Output the [x, y] coordinate of the center of the cell containing the given text.  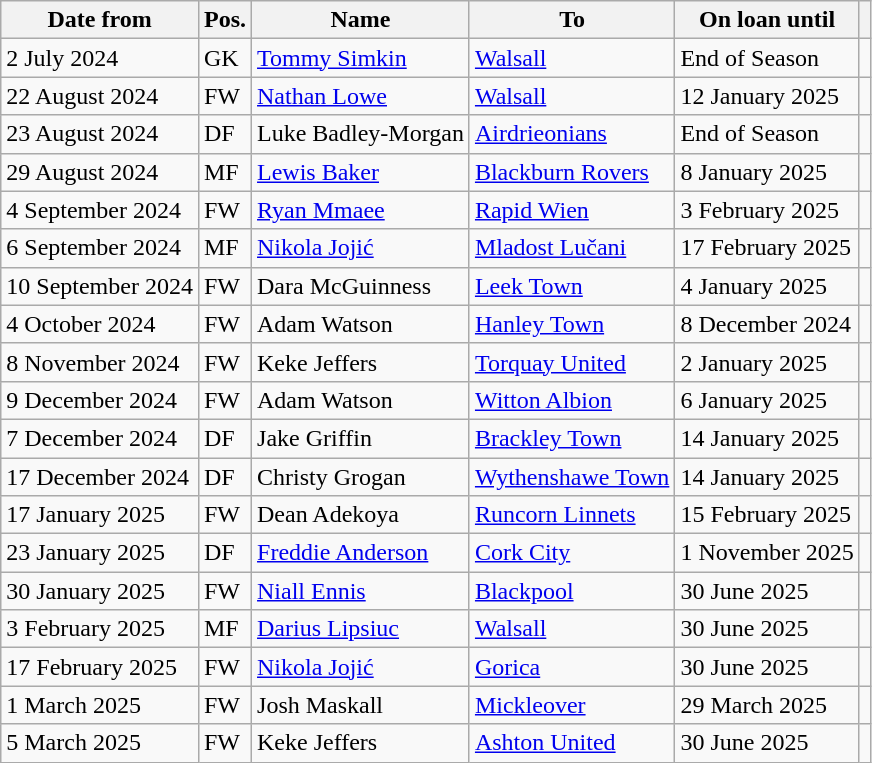
22 August 2024 [100, 96]
Airdrieonians [572, 134]
6 September 2024 [100, 248]
Freddie Anderson [361, 553]
Gorica [572, 667]
17 December 2024 [100, 477]
GK [224, 58]
4 October 2024 [100, 324]
Name [361, 20]
To [572, 20]
Ashton United [572, 743]
Hanley Town [572, 324]
Dara McGuinness [361, 286]
Wythenshawe Town [572, 477]
Rapid Wien [572, 210]
5 March 2025 [100, 743]
Nathan Lowe [361, 96]
9 December 2024 [100, 400]
1 November 2025 [767, 553]
Cork City [572, 553]
Date from [100, 20]
Blackburn Rovers [572, 172]
15 February 2025 [767, 515]
Mickleover [572, 705]
29 March 2025 [767, 705]
Jake Griffin [361, 438]
Lewis Baker [361, 172]
2 July 2024 [100, 58]
23 August 2024 [100, 134]
23 January 2025 [100, 553]
Leek Town [572, 286]
Josh Maskall [361, 705]
4 September 2024 [100, 210]
Pos. [224, 20]
8 December 2024 [767, 324]
30 January 2025 [100, 591]
Blackpool [572, 591]
2 January 2025 [767, 362]
17 January 2025 [100, 515]
29 August 2024 [100, 172]
1 March 2025 [100, 705]
4 January 2025 [767, 286]
Dean Adekoya [361, 515]
On loan until [767, 20]
Luke Badley-Morgan [361, 134]
8 January 2025 [767, 172]
Christy Grogan [361, 477]
Ryan Mmaee [361, 210]
Tommy Simkin [361, 58]
Brackley Town [572, 438]
10 September 2024 [100, 286]
Witton Albion [572, 400]
Darius Lipsiuc [361, 629]
Mladost Lučani [572, 248]
Torquay United [572, 362]
7 December 2024 [100, 438]
8 November 2024 [100, 362]
Runcorn Linnets [572, 515]
6 January 2025 [767, 400]
12 January 2025 [767, 96]
Niall Ennis [361, 591]
